Search for the cell housing the specified text and yield its [X, Y] center coordinate. 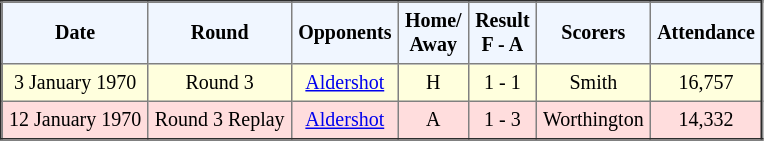
ResultF - A [502, 33]
Home/Away [433, 33]
Round 3 Replay [220, 120]
12 January 1970 [75, 120]
1 - 1 [502, 83]
Scorers [593, 33]
3 January 1970 [75, 83]
Worthington [593, 120]
Smith [593, 83]
1 - 3 [502, 120]
A [433, 120]
14,332 [706, 120]
16,757 [706, 83]
Attendance [706, 33]
H [433, 83]
Opponents [344, 33]
Round [220, 33]
Date [75, 33]
Round 3 [220, 83]
